Search for the cell housing the specified text and yield its [X, Y] center coordinate. 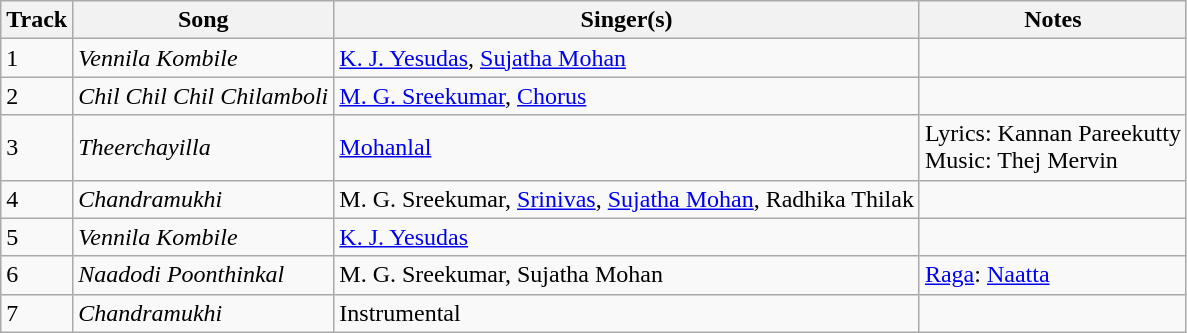
Mohanlal [627, 148]
7 [37, 313]
Track [37, 20]
Theerchayilla [204, 148]
Song [204, 20]
4 [37, 199]
Naadodi Poonthinkal [204, 275]
K. J. Yesudas [627, 237]
2 [37, 96]
6 [37, 275]
Notes [1052, 20]
Lyrics: Kannan PareekuttyMusic: Thej Mervin [1052, 148]
Chil Chil Chil Chilamboli [204, 96]
3 [37, 148]
Singer(s) [627, 20]
5 [37, 237]
M. G. Sreekumar, Srinivas, Sujatha Mohan, Radhika Thilak [627, 199]
Raga: Naatta [1052, 275]
K. J. Yesudas, Sujatha Mohan [627, 58]
M. G. Sreekumar, Chorus [627, 96]
Instrumental [627, 313]
M. G. Sreekumar, Sujatha Mohan [627, 275]
1 [37, 58]
